Return the (x, y) coordinate for the center point of the cell that contains the specified text.  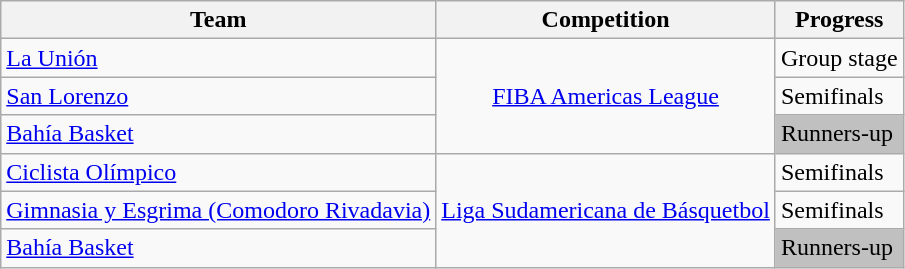
Team (218, 20)
Ciclista Olímpico (218, 172)
Liga Sudamericana de Básquetbol (606, 210)
Competition (606, 20)
Gimnasia y Esgrima (Comodoro Rivadavia) (218, 210)
Progress (839, 20)
FIBA Americas League (606, 96)
Group stage (839, 58)
San Lorenzo (218, 96)
La Unión (218, 58)
